For the text-containing cell, return its midpoint in (x, y) coordinate format. 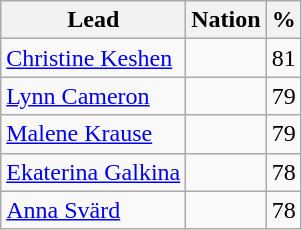
81 (284, 58)
Lynn Cameron (94, 96)
Lead (94, 20)
Nation (226, 20)
% (284, 20)
Anna Svärd (94, 210)
Christine Keshen (94, 58)
Malene Krause (94, 134)
Ekaterina Galkina (94, 172)
